Provide the [X, Y] coordinate of the cell's center where the given text is located.  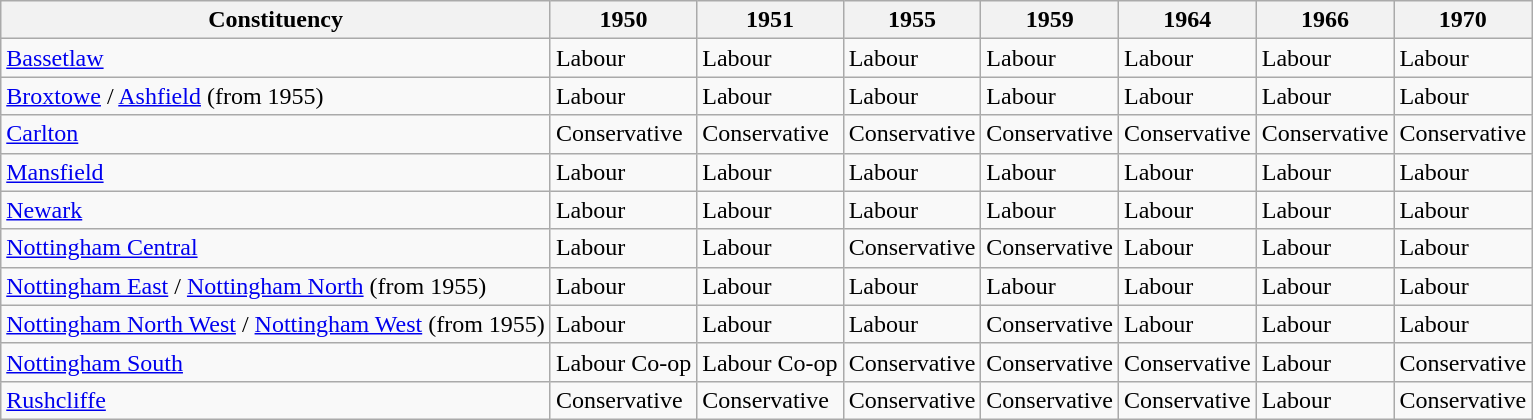
1964 [1188, 20]
Newark [276, 210]
Nottingham North West / Nottingham West (from 1955) [276, 324]
1950 [623, 20]
1951 [770, 20]
Nottingham Central [276, 248]
1955 [912, 20]
Constituency [276, 20]
1970 [1463, 20]
Nottingham East / Nottingham North (from 1955) [276, 286]
1966 [1325, 20]
Rushcliffe [276, 400]
Mansfield [276, 172]
Bassetlaw [276, 58]
Carlton [276, 134]
Broxtowe / Ashfield (from 1955) [276, 96]
1959 [1050, 20]
Nottingham South [276, 362]
